Return [X, Y] of the center of cell containing provided text 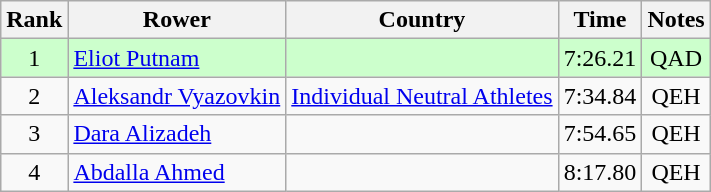
7:34.84 [600, 96]
Rank [34, 20]
1 [34, 58]
8:17.80 [600, 172]
Notes [676, 20]
2 [34, 96]
Time [600, 20]
4 [34, 172]
Individual Neutral Athletes [422, 96]
Dara Alizadeh [177, 134]
7:54.65 [600, 134]
Eliot Putnam [177, 58]
Country [422, 20]
Rower [177, 20]
QAD [676, 58]
3 [34, 134]
7:26.21 [600, 58]
Abdalla Ahmed [177, 172]
Aleksandr Vyazovkin [177, 96]
